Determine the [X, Y] coordinate at the center of the cell enclosing the given text.  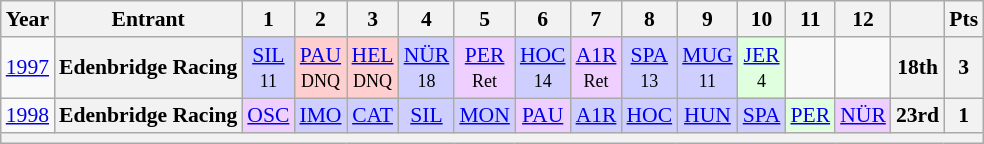
A1RRet [596, 68]
12 [863, 19]
IMO [320, 116]
7 [596, 19]
SPA13 [649, 68]
2 [320, 19]
1997 [28, 68]
1998 [28, 116]
8 [649, 19]
HOC [649, 116]
23rd [918, 116]
CAT [373, 116]
Pts [964, 19]
SIL [427, 116]
6 [543, 19]
PAUDNQ [320, 68]
11 [810, 19]
5 [484, 19]
PER [810, 116]
NÜR [863, 116]
MUG11 [708, 68]
A1R [596, 116]
18th [918, 68]
SIL11 [268, 68]
MON [484, 116]
HOC14 [543, 68]
10 [762, 19]
OSC [268, 116]
JER4 [762, 68]
PERRet [484, 68]
Entrant [148, 19]
HELDNQ [373, 68]
NÜR18 [427, 68]
Year [28, 19]
SPA [762, 116]
HUN [708, 116]
PAU [543, 116]
4 [427, 19]
9 [708, 19]
